Detect which cell encompasses the target text, then output its [X, Y] center coordinate. 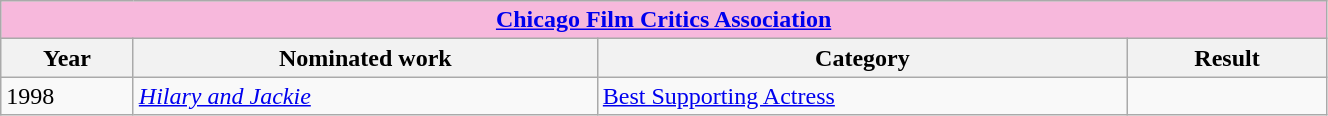
Category [862, 58]
1998 [68, 96]
Year [68, 58]
Result [1228, 58]
Nominated work [365, 58]
Chicago Film Critics Association [664, 20]
Hilary and Jackie [365, 96]
Best Supporting Actress [862, 96]
